From the cell containing the given text, extract its center point as (x, y) coordinate. 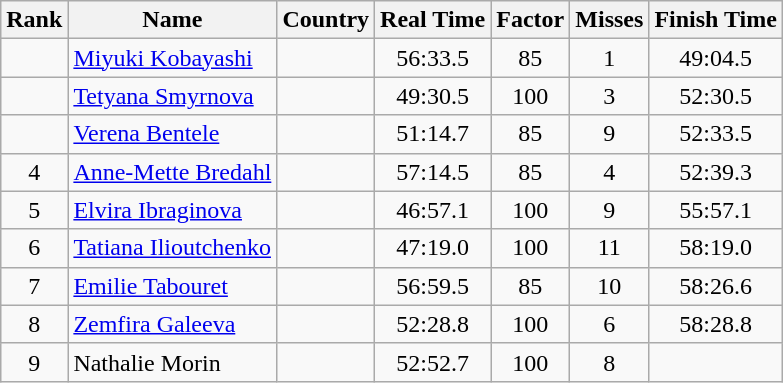
58:28.8 (716, 324)
55:57.1 (716, 210)
Emilie Tabouret (172, 286)
52:28.8 (433, 324)
Anne-Mette Bredahl (172, 172)
49:04.5 (716, 58)
52:33.5 (716, 134)
Name (172, 20)
49:30.5 (433, 96)
Rank (34, 20)
10 (610, 286)
Tetyana Smyrnova (172, 96)
47:19.0 (433, 248)
Factor (530, 20)
Country (326, 20)
1 (610, 58)
Real Time (433, 20)
7 (34, 286)
5 (34, 210)
Nathalie Morin (172, 362)
Tatiana Ilioutchenko (172, 248)
3 (610, 96)
52:52.7 (433, 362)
58:26.6 (716, 286)
52:39.3 (716, 172)
11 (610, 248)
56:59.5 (433, 286)
Misses (610, 20)
52:30.5 (716, 96)
Finish Time (716, 20)
Zemfira Galeeva (172, 324)
51:14.7 (433, 134)
57:14.5 (433, 172)
Miyuki Kobayashi (172, 58)
58:19.0 (716, 248)
56:33.5 (433, 58)
46:57.1 (433, 210)
Elvira Ibraginova (172, 210)
Verena Bentele (172, 134)
